Search for the cell housing the specified text and yield its (x, y) center coordinate. 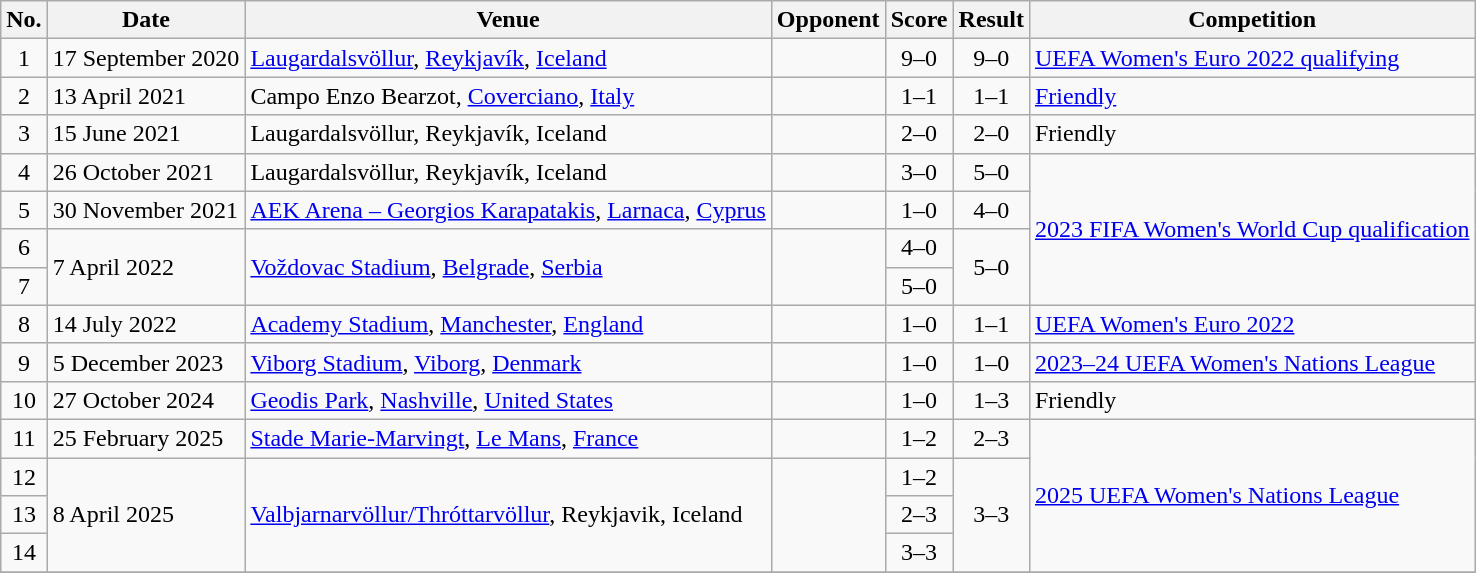
13 (24, 515)
Competition (1252, 20)
30 November 2021 (146, 210)
7 April 2022 (146, 267)
No. (24, 20)
Voždovac Stadium, Belgrade, Serbia (508, 267)
Venue (508, 20)
10 (24, 400)
Opponent (828, 20)
1–3 (991, 400)
27 October 2024 (146, 400)
11 (24, 438)
4 (24, 172)
12 (24, 477)
Stade Marie-Marvingt, Le Mans, France (508, 438)
26 October 2021 (146, 172)
5 (24, 210)
2025 UEFA Women's Nations League (1252, 495)
Viborg Stadium, Viborg, Denmark (508, 362)
2 (24, 96)
5 December 2023 (146, 362)
Campo Enzo Bearzot, Coverciano, Italy (508, 96)
14 (24, 553)
Date (146, 20)
Score (919, 20)
13 April 2021 (146, 96)
14 July 2022 (146, 324)
25 February 2025 (146, 438)
7 (24, 286)
8 April 2025 (146, 515)
AEK Arena – Georgios Karapatakis, Larnaca, Cyprus (508, 210)
8 (24, 324)
3–0 (919, 172)
UEFA Women's Euro 2022 qualifying (1252, 58)
UEFA Women's Euro 2022 (1252, 324)
9 (24, 362)
2023–24 UEFA Women's Nations League (1252, 362)
3 (24, 134)
Result (991, 20)
Geodis Park, Nashville, United States (508, 400)
2023 FIFA Women's World Cup qualification (1252, 229)
1 (24, 58)
6 (24, 248)
Academy Stadium, Manchester, England (508, 324)
15 June 2021 (146, 134)
Valbjarnarvöllur/Thróttarvöllur, Reykjavik, Iceland (508, 515)
17 September 2020 (146, 58)
